Pinpoint the cell where the given text exists, returning its [X, Y] midpoint coordinate. 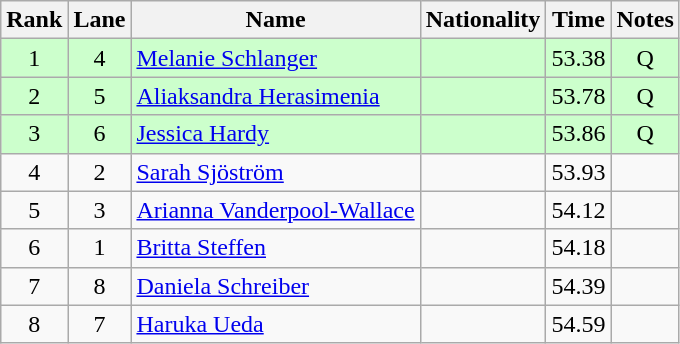
Melanie Schlanger [276, 58]
54.12 [578, 210]
Jessica Hardy [276, 134]
54.18 [578, 248]
Arianna Vanderpool-Wallace [276, 210]
54.59 [578, 324]
Rank [34, 20]
Nationality [483, 20]
Haruka Ueda [276, 324]
53.93 [578, 172]
53.78 [578, 96]
Sarah Sjöström [276, 172]
Lane [100, 20]
53.86 [578, 134]
Notes [645, 20]
53.38 [578, 58]
54.39 [578, 286]
Time [578, 20]
Name [276, 20]
Britta Steffen [276, 248]
Daniela Schreiber [276, 286]
Aliaksandra Herasimenia [276, 96]
